From the cell containing the given text, extract its center point as (x, y) coordinate. 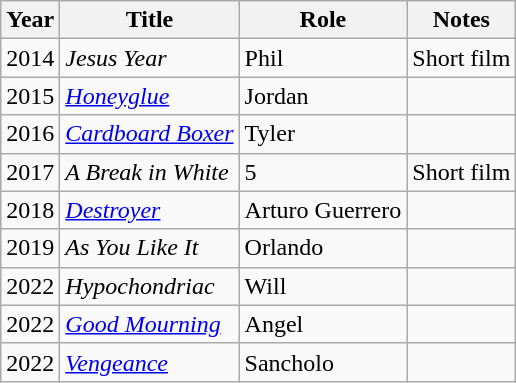
Jesus Year (150, 58)
2016 (30, 134)
As You Like It (150, 248)
Sancholo (323, 362)
2017 (30, 172)
2014 (30, 58)
Year (30, 20)
2018 (30, 210)
Phil (323, 58)
Hypochondriac (150, 286)
Good Mourning (150, 324)
Jordan (323, 96)
Destroyer (150, 210)
Title (150, 20)
Cardboard Boxer (150, 134)
2015 (30, 96)
5 (323, 172)
Arturo Guerrero (323, 210)
A Break in White (150, 172)
Role (323, 20)
Vengeance (150, 362)
2019 (30, 248)
Notes (462, 20)
Angel (323, 324)
Tyler (323, 134)
Honeyglue (150, 96)
Orlando (323, 248)
Will (323, 286)
